Provide the [X, Y] coordinate of the cell's center where the given text is located.  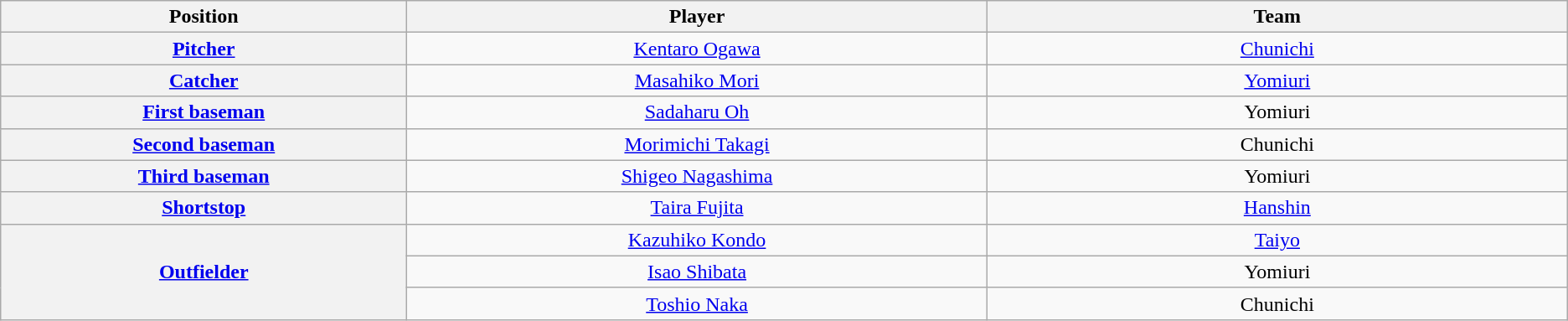
Kentaro Ogawa [697, 49]
Team [1277, 17]
Kazuhiko Kondo [697, 240]
Taira Fujita [697, 208]
Shigeo Nagashima [697, 176]
Third baseman [204, 176]
Player [697, 17]
Isao Shibata [697, 272]
Outfielder [204, 272]
Second baseman [204, 144]
First baseman [204, 112]
Pitcher [204, 49]
Shortstop [204, 208]
Masahiko Mori [697, 80]
Catcher [204, 80]
Position [204, 17]
Toshio Naka [697, 303]
Taiyo [1277, 240]
Hanshin [1277, 208]
Morimichi Takagi [697, 144]
Sadaharu Oh [697, 112]
